From the cell containing the given text, extract its center point as (x, y) coordinate. 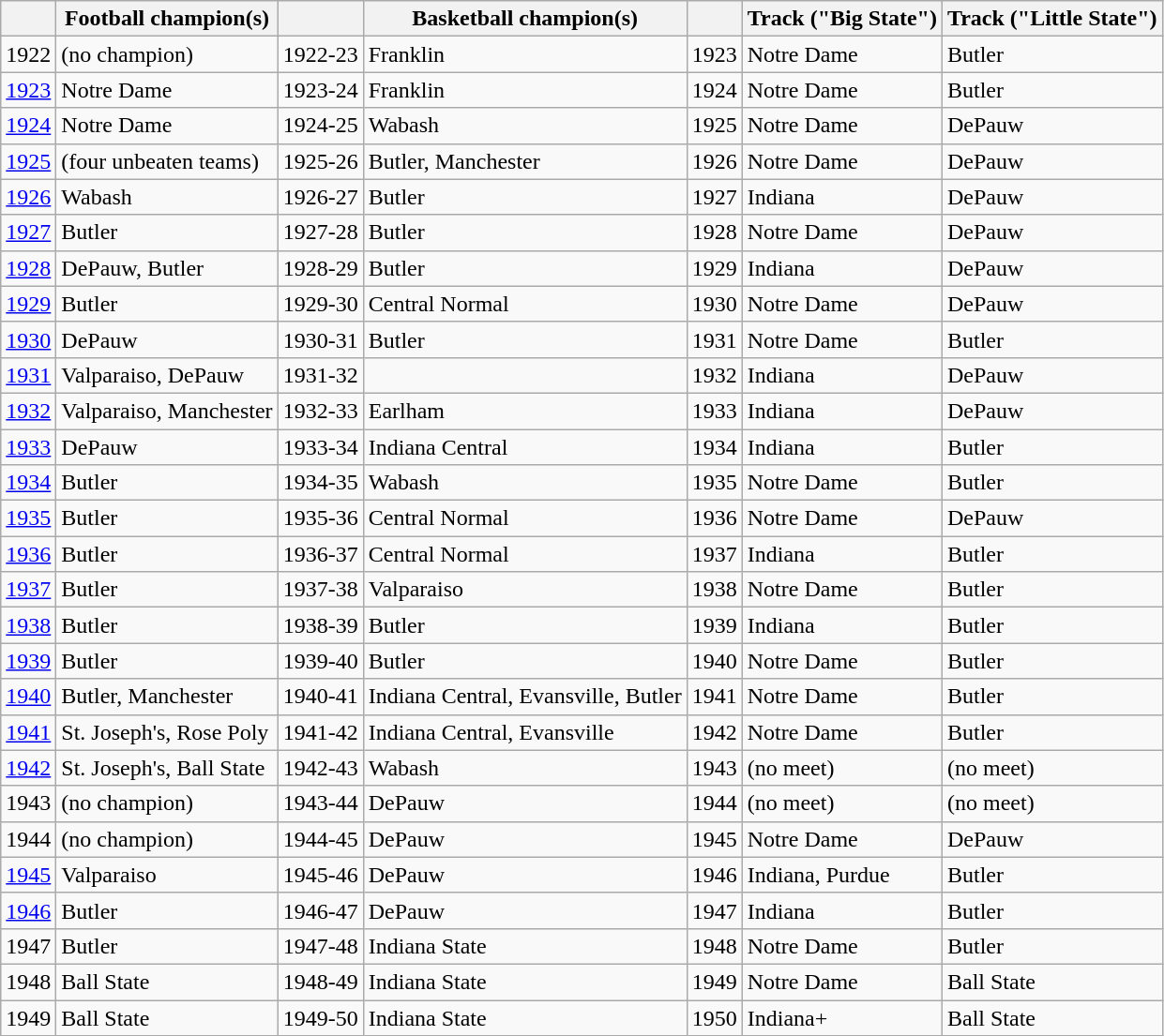
Track ("Big State") (842, 19)
1922-23 (321, 54)
1932-33 (321, 411)
1942-43 (321, 768)
Valparaiso, Manchester (167, 411)
Football champion(s) (167, 19)
1944-45 (321, 839)
Indiana Central, Evansville, Butler (525, 697)
1934-35 (321, 483)
1923-24 (321, 90)
1927-28 (321, 233)
(four unbeaten teams) (167, 161)
1933-34 (321, 447)
Indiana+ (842, 1017)
1950 (715, 1017)
1922 (28, 54)
Indiana, Purdue (842, 875)
1949-50 (321, 1017)
1936-37 (321, 554)
1943-44 (321, 803)
Indiana Central (525, 447)
1935-36 (321, 518)
1924-25 (321, 126)
1937-38 (321, 590)
1928-29 (321, 268)
1948-49 (321, 982)
Indiana Central, Evansville (525, 732)
DePauw, Butler (167, 268)
1931-32 (321, 375)
1940-41 (321, 697)
1938-39 (321, 625)
Earlham (525, 411)
1947-48 (321, 946)
1945-46 (321, 875)
St. Joseph's, Ball State (167, 768)
1941-42 (321, 732)
1925-26 (321, 161)
Valparaiso, DePauw (167, 375)
1946-47 (321, 910)
1939-40 (321, 661)
1929-30 (321, 304)
Track ("Little State") (1052, 19)
Basketball champion(s) (525, 19)
1930-31 (321, 339)
1926-27 (321, 197)
St. Joseph's, Rose Poly (167, 732)
